For the text-containing cell, return its midpoint in [x, y] coordinate format. 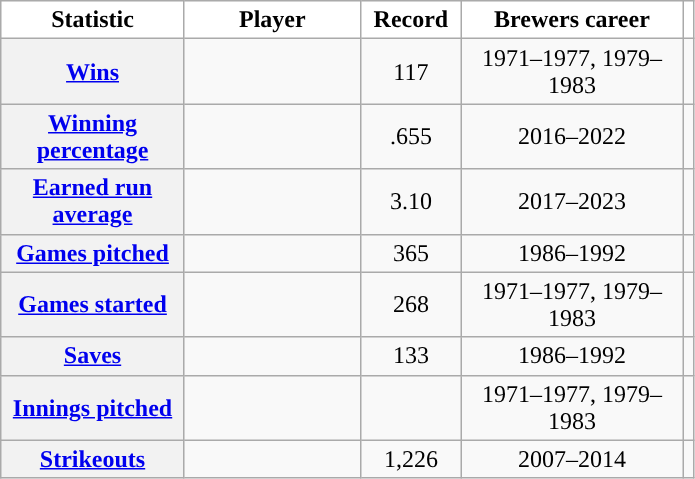
Winning percentage [93, 136]
Record [410, 20]
Games pitched [93, 253]
Wins [93, 72]
Saves [93, 356]
2017–2023 [572, 202]
Strikeouts [93, 459]
Innings pitched [93, 408]
Player [272, 20]
268 [410, 304]
365 [410, 253]
2007–2014 [572, 459]
2016–2022 [572, 136]
133 [410, 356]
Earned run average [93, 202]
Statistic [93, 20]
3.10 [410, 202]
.655 [410, 136]
Brewers career [572, 20]
117 [410, 72]
Games started [93, 304]
1,226 [410, 459]
